Identify which cell holds the provided text, then report its [X, Y] central coordinate. 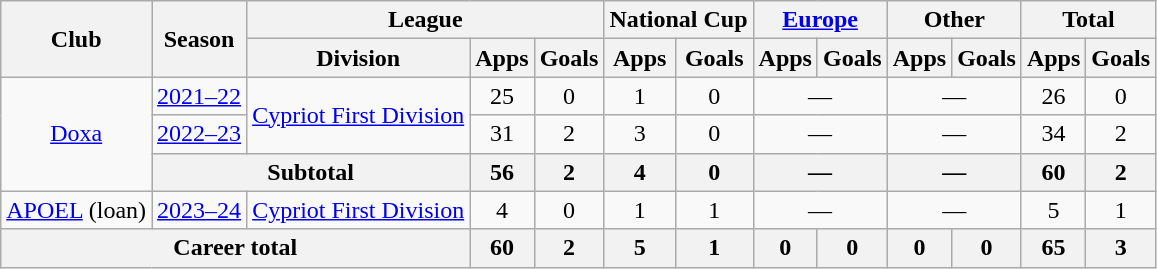
Total [1088, 20]
2021–22 [200, 96]
Other [954, 20]
31 [502, 134]
26 [1053, 96]
25 [502, 96]
34 [1053, 134]
2023–24 [200, 210]
2022–23 [200, 134]
Subtotal [311, 172]
National Cup [678, 20]
League [426, 20]
56 [502, 172]
APOEL (loan) [76, 210]
Doxa [76, 134]
Club [76, 39]
Career total [236, 248]
65 [1053, 248]
Season [200, 39]
Europe [820, 20]
Division [358, 58]
